Determine the (x, y) coordinate at the center of the cell enclosing the given text.  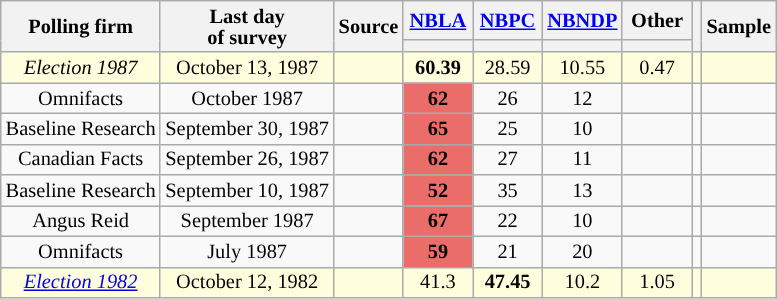
October 12, 1982 (246, 282)
Polling firm (81, 26)
41.3 (438, 282)
July 1987 (246, 252)
September 26, 1987 (246, 160)
September 1987 (246, 220)
0.47 (657, 68)
11 (582, 160)
Angus Reid (81, 220)
65 (438, 128)
Election 1982 (81, 282)
10.2 (582, 282)
25 (508, 128)
October 1987 (246, 98)
NBLA (438, 20)
September 30, 1987 (246, 128)
60.39 (438, 68)
Last day of survey (246, 26)
12 (582, 98)
59 (438, 252)
20 (582, 252)
67 (438, 220)
28.59 (508, 68)
September 10, 1987 (246, 190)
Other (657, 20)
1.05 (657, 282)
Sample (739, 26)
26 (508, 98)
NBPC (508, 20)
Election 1987 (81, 68)
Source (368, 26)
52 (438, 190)
Canadian Facts (81, 160)
10.55 (582, 68)
13 (582, 190)
October 13, 1987 (246, 68)
27 (508, 160)
22 (508, 220)
35 (508, 190)
21 (508, 252)
47.45 (508, 282)
NBNDP (582, 20)
